Provide the (x, y) coordinate of the cell's center where the given text is located.  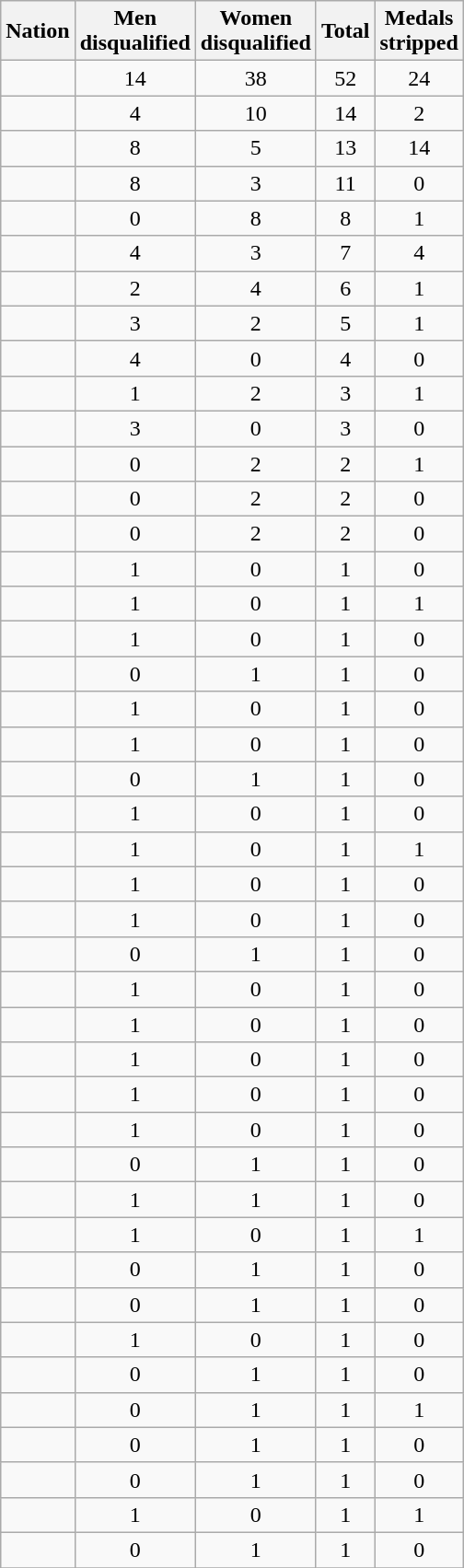
38 (256, 78)
Total (345, 31)
Womendisqualified (256, 31)
Nation (38, 31)
52 (345, 78)
6 (345, 288)
10 (256, 113)
Mendisqualified (134, 31)
24 (419, 78)
Medalsstripped (419, 31)
7 (345, 253)
11 (345, 183)
13 (345, 148)
